Search for the cell housing the specified text and yield its (x, y) center coordinate. 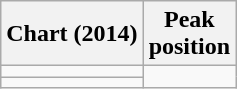
Chart (2014) (72, 34)
Peakposition (189, 34)
